Search for the cell housing the specified text and yield its [X, Y] center coordinate. 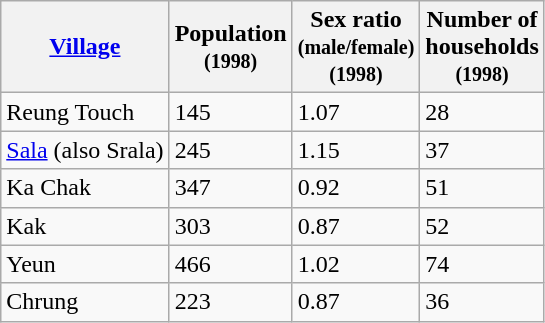
51 [482, 188]
Kak [85, 226]
Sala (also Srala) [85, 150]
Reung Touch [85, 112]
303 [230, 226]
1.07 [356, 112]
245 [230, 150]
Number ofhouseholds(1998) [482, 47]
1.02 [356, 264]
Ka Chak [85, 188]
Sex ratio(male/female)(1998) [356, 47]
Village [85, 47]
145 [230, 112]
36 [482, 302]
Population(1998) [230, 47]
Chrung [85, 302]
466 [230, 264]
Yeun [85, 264]
0.92 [356, 188]
74 [482, 264]
28 [482, 112]
1.15 [356, 150]
223 [230, 302]
52 [482, 226]
347 [230, 188]
37 [482, 150]
